Find where the given text appears and provide that cell's center as [x, y] coordinate. 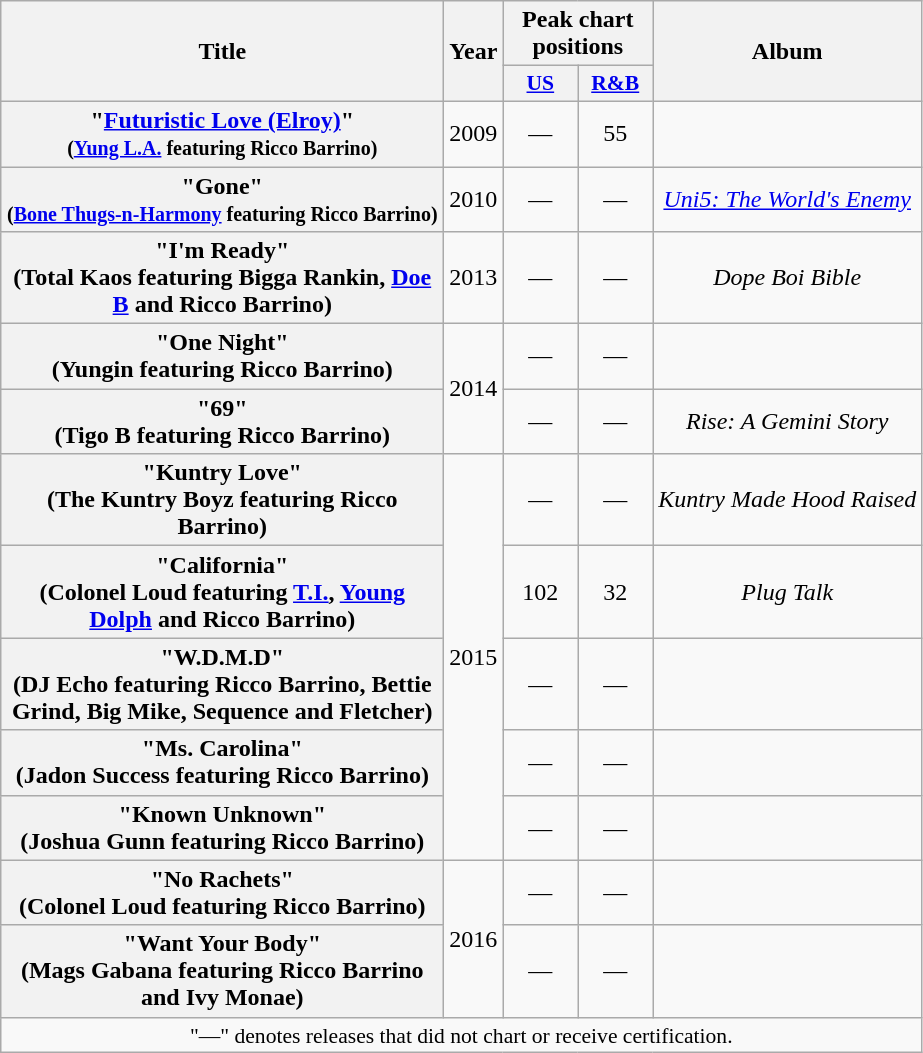
"I'm Ready"(Total Kaos featuring Bigga Rankin, Doe B and Ricco Barrino) [222, 278]
Kuntry Made Hood Raised [788, 500]
32 [616, 592]
Plug Talk [788, 592]
"—" denotes releases that did not chart or receive certification. [462, 1035]
Title [222, 52]
"Futuristic Love (Elroy)"(Yung L.A. featuring Ricco Barrino) [222, 134]
"California"(Colonel Loud featuring T.I., Young Dolph and Ricco Barrino) [222, 592]
Uni5: The World's Enemy [788, 198]
2015 [474, 657]
"W.D.M.D"(DJ Echo featuring Ricco Barrino, Bettie Grind, Big Mike, Sequence and Fletcher) [222, 684]
Dope Boi Bible [788, 278]
Rise: A Gemini Story [788, 422]
"No Rachets"(Colonel Loud featuring Ricco Barrino) [222, 892]
"Known Unknown"(Joshua Gunn featuring Ricco Barrino) [222, 828]
2016 [474, 938]
102 [540, 592]
"Ms. Carolina"(Jadon Success featuring Ricco Barrino) [222, 762]
Album [788, 52]
US [540, 84]
Year [474, 52]
2014 [474, 389]
"One Night"(Yungin featuring Ricco Barrino) [222, 356]
55 [616, 134]
R&B [616, 84]
Peak chart positions [578, 34]
2010 [474, 198]
2013 [474, 278]
"69"(Tigo B featuring Ricco Barrino) [222, 422]
"Kuntry Love"(The Kuntry Boyz featuring Ricco Barrino) [222, 500]
2009 [474, 134]
"Want Your Body"(Mags Gabana featuring Ricco Barrino and Ivy Monae) [222, 971]
"Gone"(Bone Thugs-n-Harmony featuring Ricco Barrino) [222, 198]
